Return [x, y] of the center of cell containing provided text 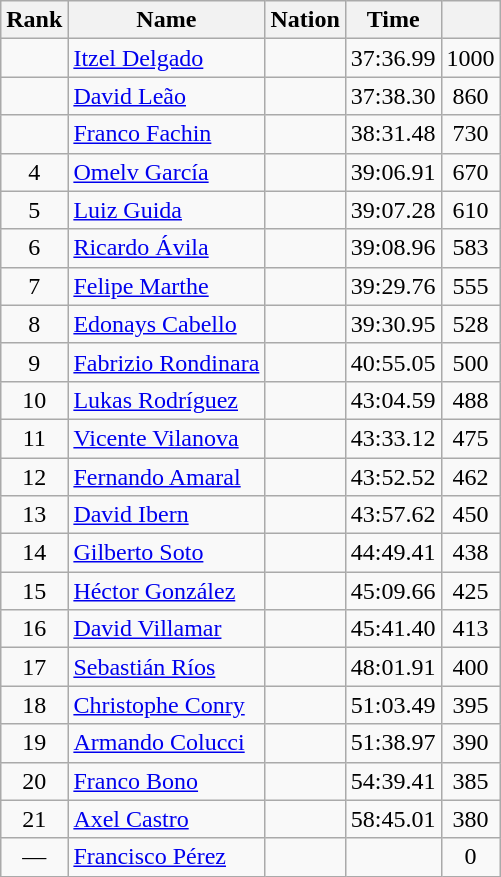
10 [34, 400]
450 [470, 515]
Axel Castro [166, 819]
Gilberto Soto [166, 553]
37:38.30 [393, 96]
David Villamar [166, 629]
500 [470, 362]
Franco Fachin [166, 134]
39:07.28 [393, 210]
13 [34, 515]
21 [34, 819]
Rank [34, 20]
1000 [470, 58]
Luiz Guida [166, 210]
44:49.41 [393, 553]
45:09.66 [393, 591]
610 [470, 210]
860 [470, 96]
Franco Bono [166, 781]
Héctor González [166, 591]
45:41.40 [393, 629]
48:01.91 [393, 667]
51:03.49 [393, 705]
395 [470, 705]
528 [470, 324]
43:04.59 [393, 400]
37:36.99 [393, 58]
51:38.97 [393, 743]
385 [470, 781]
488 [470, 400]
Lukas Rodríguez [166, 400]
Omelv García [166, 172]
39:06.91 [393, 172]
David Leão [166, 96]
Sebastián Ríos [166, 667]
12 [34, 477]
400 [470, 667]
17 [34, 667]
390 [470, 743]
43:33.12 [393, 438]
19 [34, 743]
40:55.05 [393, 362]
670 [470, 172]
43:52.52 [393, 477]
Francisco Pérez [166, 857]
Time [393, 20]
413 [470, 629]
Nation [305, 20]
Vicente Vilanova [166, 438]
Name [166, 20]
462 [470, 477]
Itzel Delgado [166, 58]
380 [470, 819]
0 [470, 857]
Fernando Amaral [166, 477]
39:08.96 [393, 248]
39:29.76 [393, 286]
Edonays Cabello [166, 324]
4 [34, 172]
Felipe Marthe [166, 286]
Christophe Conry [166, 705]
7 [34, 286]
14 [34, 553]
18 [34, 705]
43:57.62 [393, 515]
15 [34, 591]
11 [34, 438]
20 [34, 781]
39:30.95 [393, 324]
583 [470, 248]
58:45.01 [393, 819]
5 [34, 210]
— [34, 857]
9 [34, 362]
16 [34, 629]
Fabrizio Rondinara [166, 362]
38:31.48 [393, 134]
Armando Colucci [166, 743]
438 [470, 553]
David Ibern [166, 515]
475 [470, 438]
425 [470, 591]
54:39.41 [393, 781]
Ricardo Ávila [166, 248]
730 [470, 134]
6 [34, 248]
8 [34, 324]
555 [470, 286]
